Identify which cell holds the provided text, then report its [x, y] central coordinate. 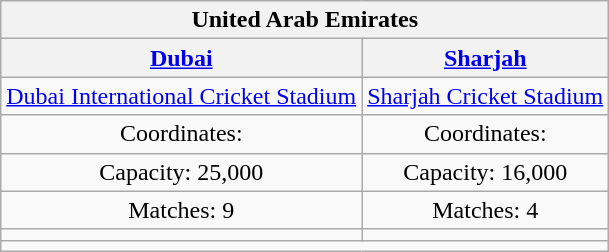
Dubai [182, 58]
Matches: 4 [486, 210]
Dubai International Cricket Stadium [182, 96]
Capacity: 25,000 [182, 172]
Sharjah Cricket Stadium [486, 96]
United Arab Emirates [305, 20]
Sharjah [486, 58]
Capacity: 16,000 [486, 172]
Matches: 9 [182, 210]
